Extract the [x, y] coordinate from the center of the cell holding the provided text.  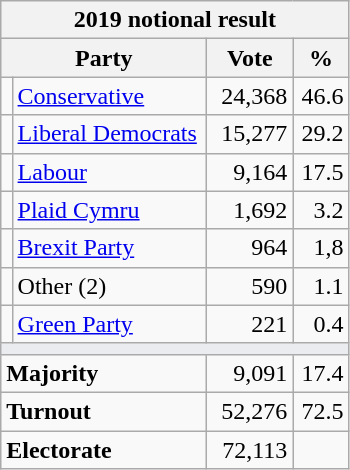
Majority [104, 373]
15,277 [250, 134]
Plaid Cymru [110, 210]
1,8 [321, 248]
Brexit Party [110, 248]
Green Party [110, 324]
Other (2) [110, 286]
Turnout [104, 411]
1,692 [250, 210]
221 [250, 324]
9,164 [250, 172]
72.5 [321, 411]
24,368 [250, 96]
Conservative [110, 96]
0.4 [321, 324]
Labour [110, 172]
Liberal Democrats [110, 134]
590 [250, 286]
Party [104, 58]
Electorate [104, 449]
17.5 [321, 172]
52,276 [250, 411]
72,113 [250, 449]
1.1 [321, 286]
3.2 [321, 210]
29.2 [321, 134]
9,091 [250, 373]
Vote [250, 58]
46.6 [321, 96]
% [321, 58]
17.4 [321, 373]
2019 notional result [175, 20]
964 [250, 248]
